Search for the cell housing the specified text and yield its [x, y] center coordinate. 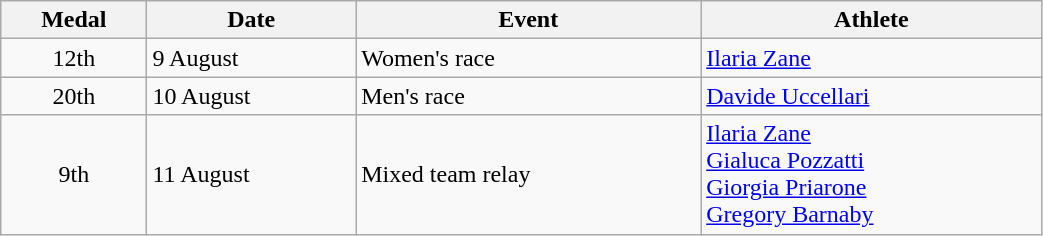
11 August [252, 174]
9th [74, 174]
Date [252, 20]
Davide Uccellari [872, 96]
12th [74, 58]
Event [528, 20]
10 August [252, 96]
20th [74, 96]
Women's race [528, 58]
Ilaria Zane [872, 58]
Mixed team relay [528, 174]
9 August [252, 58]
Ilaria ZaneGialuca PozzattiGiorgia PriaroneGregory Barnaby [872, 174]
Athlete [872, 20]
Medal [74, 20]
Men's race [528, 96]
